Search for the cell housing the specified text and yield its (X, Y) center coordinate. 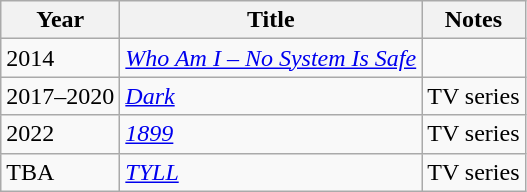
2022 (60, 134)
TBA (60, 172)
Dark (271, 96)
2017–2020 (60, 96)
1899 (271, 134)
2014 (60, 58)
TYLL (271, 172)
Year (60, 20)
Notes (474, 20)
Who Am I – No System Is Safe (271, 58)
Title (271, 20)
